Locate the cell with the specified text and output its (x, y) center coordinate. 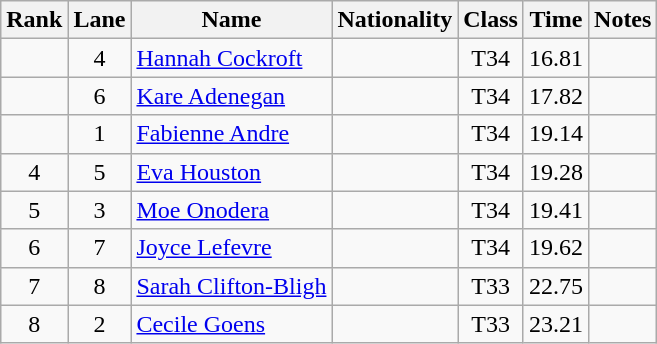
Moe Onodera (232, 210)
Class (491, 20)
Lane (100, 20)
23.21 (556, 324)
Notes (623, 20)
Hannah Cockroft (232, 58)
Rank (34, 20)
22.75 (556, 286)
Time (556, 20)
2 (100, 324)
19.62 (556, 248)
17.82 (556, 96)
3 (100, 210)
1 (100, 134)
Eva Houston (232, 172)
16.81 (556, 58)
19.14 (556, 134)
Cecile Goens (232, 324)
Name (232, 20)
Kare Adenegan (232, 96)
19.28 (556, 172)
Fabienne Andre (232, 134)
Joyce Lefevre (232, 248)
19.41 (556, 210)
Sarah Clifton-Bligh (232, 286)
Nationality (395, 20)
